Provide the [x, y] coordinate of the cell's center where the given text is located.  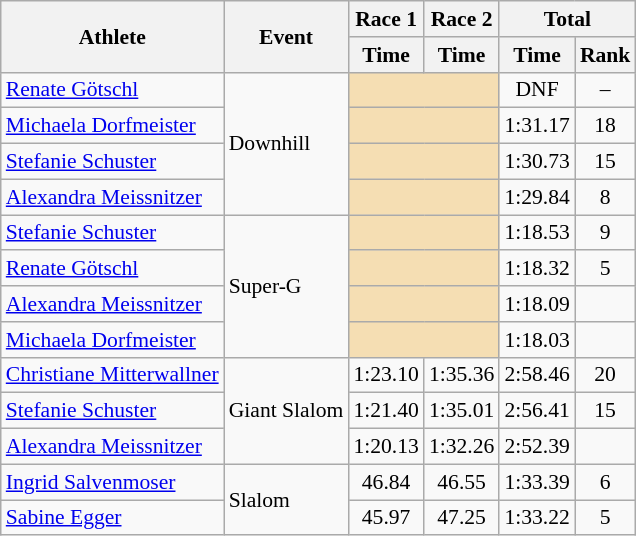
6 [606, 482]
Event [286, 36]
1:35.01 [462, 411]
20 [606, 375]
1:18.53 [536, 233]
Christiane Mitterwallner [112, 375]
Super-G [286, 286]
1:21.40 [386, 411]
1:33.39 [536, 482]
Downhill [286, 143]
1:29.84 [536, 197]
9 [606, 233]
1:23.10 [386, 375]
2:56.41 [536, 411]
1:18.09 [536, 304]
45.97 [386, 518]
1:33.22 [536, 518]
1:32.26 [462, 447]
Total [567, 19]
2:58.46 [536, 375]
1:18.03 [536, 340]
2:52.39 [536, 447]
– [606, 90]
46.84 [386, 482]
18 [606, 126]
1:30.73 [536, 162]
1:18.32 [536, 269]
1:31.17 [536, 126]
Giant Slalom [286, 410]
Race 2 [462, 19]
Sabine Egger [112, 518]
DNF [536, 90]
1:20.13 [386, 447]
Athlete [112, 36]
Ingrid Salvenmoser [112, 482]
47.25 [462, 518]
1:35.36 [462, 375]
46.55 [462, 482]
8 [606, 197]
Rank [606, 55]
Race 1 [386, 19]
Slalom [286, 500]
